Provide the [X, Y] coordinate of the cell's center where the given text is located.  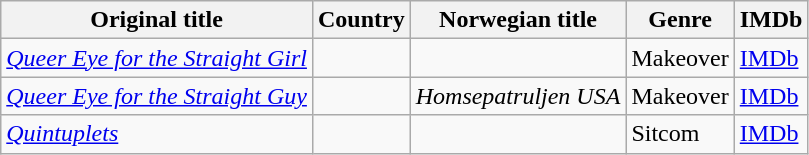
Quintuplets [157, 134]
Country [361, 20]
Queer Eye for the Straight Guy [157, 96]
Queer Eye for the Straight Girl [157, 58]
Original title [157, 20]
Sitcom [680, 134]
Genre [680, 20]
Homsepatruljen USA [518, 96]
Norwegian title [518, 20]
